Return the (x, y) coordinate for the center point of the cell that contains the specified text.  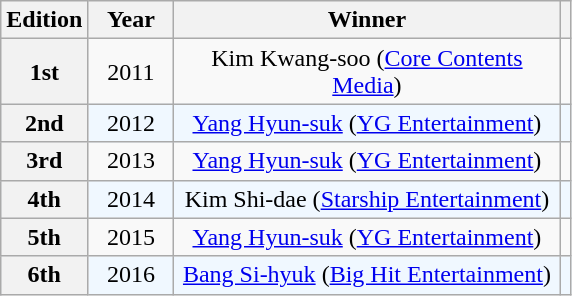
5th (44, 237)
Winner (367, 20)
2015 (131, 237)
Kim Shi-dae (Starship Entertainment) (367, 199)
2016 (131, 275)
2014 (131, 199)
4th (44, 199)
2012 (131, 123)
6th (44, 275)
3rd (44, 161)
Bang Si-hyuk (Big Hit Entertainment) (367, 275)
2013 (131, 161)
2nd (44, 123)
Year (131, 20)
1st (44, 72)
Edition (44, 20)
Kim Kwang-soo (Core Contents Media) (367, 72)
2011 (131, 72)
